Locate the cell with the specified text and output its (X, Y) center coordinate. 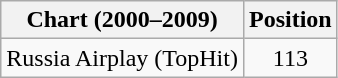
Position (290, 20)
Russia Airplay (TopHit) (122, 58)
113 (290, 58)
Chart (2000–2009) (122, 20)
